Locate the cell with the specified text and output its (X, Y) center coordinate. 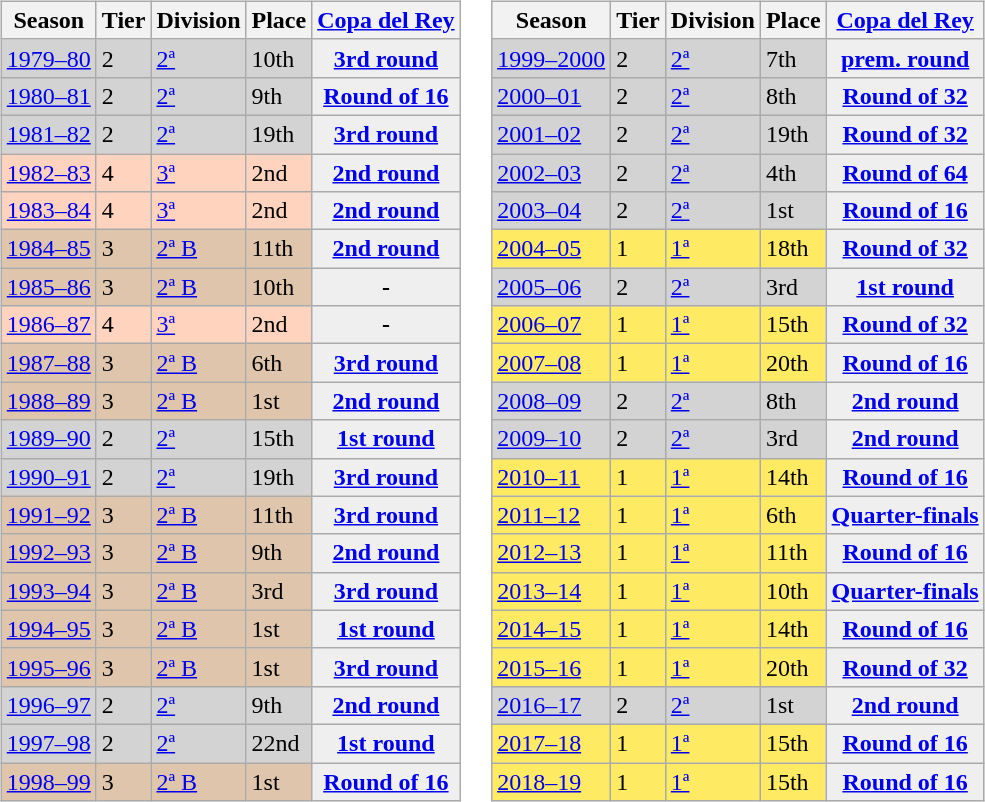
1997–98 (48, 743)
2000–01 (552, 96)
1984–85 (48, 249)
prem. round (905, 58)
1990–91 (48, 477)
1982–83 (48, 173)
2017–18 (552, 743)
1979–80 (48, 58)
2001–02 (552, 134)
1989–90 (48, 439)
2018–19 (552, 781)
1992–93 (48, 553)
2011–12 (552, 515)
1986–87 (48, 325)
1981–82 (48, 134)
18th (793, 249)
1998–99 (48, 781)
1996–97 (48, 705)
1995–96 (48, 667)
2009–10 (552, 439)
1988–89 (48, 401)
22nd (279, 743)
2010–11 (552, 477)
1993–94 (48, 591)
2002–03 (552, 173)
1999–2000 (552, 58)
2012–13 (552, 553)
Round of 64 (905, 173)
2013–14 (552, 591)
1983–84 (48, 211)
2003–04 (552, 211)
2014–15 (552, 629)
1980–81 (48, 96)
4th (793, 173)
2005–06 (552, 287)
1987–88 (48, 363)
2006–07 (552, 325)
1991–92 (48, 515)
2007–08 (552, 363)
2016–17 (552, 705)
7th (793, 58)
1994–95 (48, 629)
2015–16 (552, 667)
1985–86 (48, 287)
2008–09 (552, 401)
2004–05 (552, 249)
